For the text-containing cell, return its midpoint in [X, Y] coordinate format. 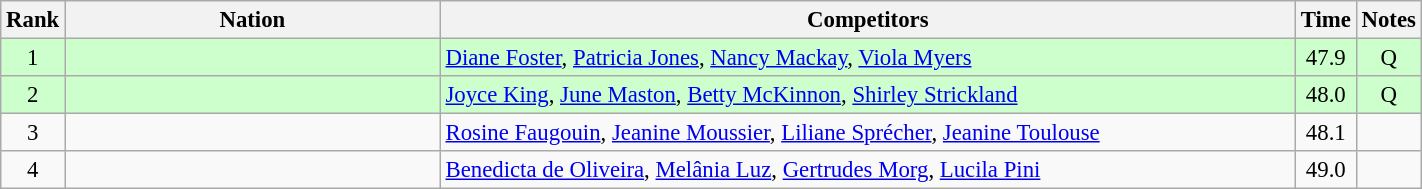
47.9 [1326, 58]
Time [1326, 20]
48.1 [1326, 133]
Rank [33, 20]
1 [33, 58]
4 [33, 170]
Notes [1388, 20]
49.0 [1326, 170]
Diane Foster, Patricia Jones, Nancy Mackay, Viola Myers [868, 58]
3 [33, 133]
Benedicta de Oliveira, Melânia Luz, Gertrudes Morg, Lucila Pini [868, 170]
2 [33, 95]
48.0 [1326, 95]
Rosine Faugouin, Jeanine Moussier, Liliane Sprécher, Jeanine Toulouse [868, 133]
Nation [253, 20]
Joyce King, June Maston, Betty McKinnon, Shirley Strickland [868, 95]
Competitors [868, 20]
